Determine the [x, y] coordinate at the center of the cell enclosing the given text.  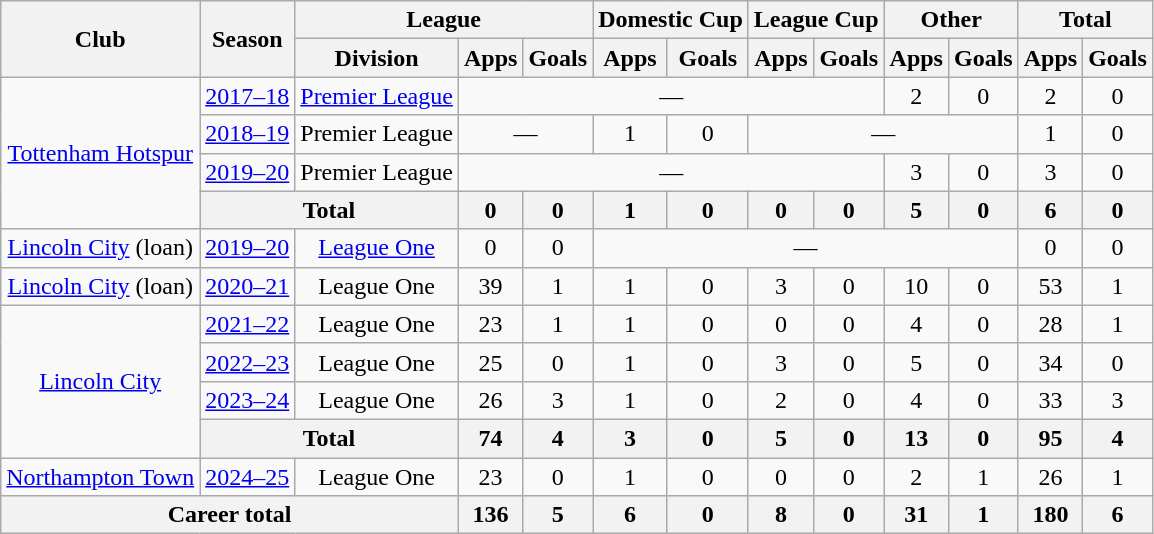
Career total [230, 515]
League [444, 20]
2021–22 [248, 324]
2017–18 [248, 96]
Season [248, 39]
31 [916, 515]
2024–25 [248, 477]
180 [1050, 515]
95 [1050, 438]
10 [916, 286]
Club [100, 39]
Division [377, 58]
34 [1050, 362]
Tottenham Hotspur [100, 153]
2020–21 [248, 286]
Other [951, 20]
Domestic Cup [671, 20]
Northampton Town [100, 477]
2023–24 [248, 400]
39 [490, 286]
136 [490, 515]
28 [1050, 324]
League Cup [816, 20]
2018–19 [248, 134]
53 [1050, 286]
8 [780, 515]
13 [916, 438]
33 [1050, 400]
25 [490, 362]
74 [490, 438]
Lincoln City [100, 381]
2022–23 [248, 362]
